Determine the [x, y] coordinate at the center of the cell enclosing the given text.  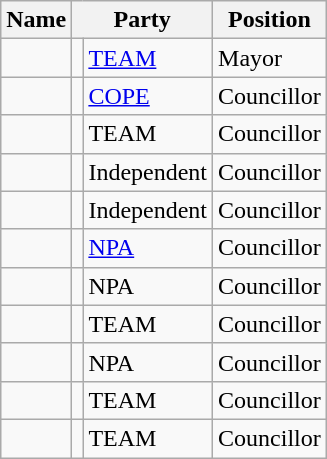
Party [142, 20]
Position [270, 20]
Mayor [270, 58]
Name [36, 20]
COPE [148, 96]
